Determine the [x, y] coordinate at the center of the cell enclosing the given text.  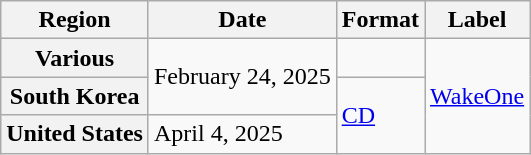
April 4, 2025 [242, 134]
February 24, 2025 [242, 77]
Format [380, 20]
Various [75, 58]
Region [75, 20]
Date [242, 20]
CD [380, 115]
South Korea [75, 96]
Label [478, 20]
WakeOne [478, 96]
United States [75, 134]
